Provide the (x, y) coordinate of the cell's center where the given text is located.  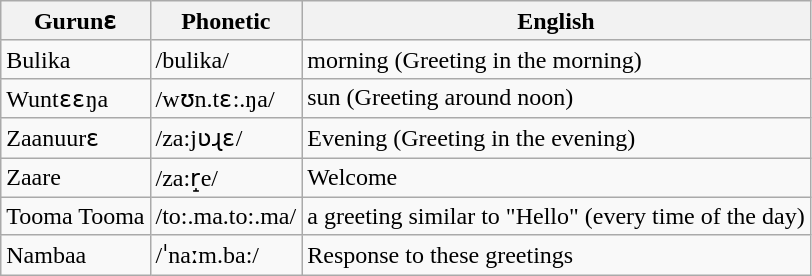
morning (Greeting in the morning) (556, 59)
Bulika (76, 59)
/za:jʋɻɛ/ (226, 138)
/za:r̝e/ (226, 178)
Wuntɛɛŋa (76, 98)
Nambaa (76, 255)
Tooma Tooma (76, 216)
/ˈnaːm.ba:/ (226, 255)
Zaare (76, 178)
Zaanuurɛ (76, 138)
Evening (Greeting in the evening) (556, 138)
Welcome (556, 178)
/wʊn.tɛ:.ŋa/ (226, 98)
/to:.ma.to:.ma/ (226, 216)
a greeting similar to "Hello" (every time of the day) (556, 216)
Response to these greetings (556, 255)
sun (Greeting around noon) (556, 98)
English (556, 21)
Gurunɛ (76, 21)
/bulika/ (226, 59)
Phonetic (226, 21)
